Scan for the cell matching the given text and deliver its (X, Y) coordinate at center. 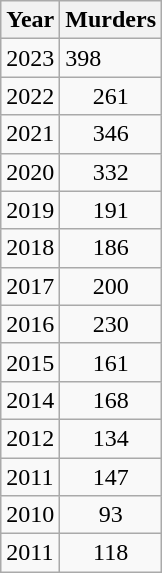
261 (111, 96)
147 (111, 477)
191 (111, 210)
2023 (30, 58)
230 (111, 324)
2019 (30, 210)
2015 (30, 362)
Murders (111, 20)
118 (111, 553)
2014 (30, 400)
2016 (30, 324)
332 (111, 172)
398 (111, 58)
Year (30, 20)
161 (111, 362)
200 (111, 286)
168 (111, 400)
186 (111, 248)
2022 (30, 96)
2017 (30, 286)
346 (111, 134)
2021 (30, 134)
2018 (30, 248)
93 (111, 515)
2020 (30, 172)
134 (111, 438)
2010 (30, 515)
2012 (30, 438)
